Return the [X, Y] coordinate for the center point of the cell that contains the specified text.  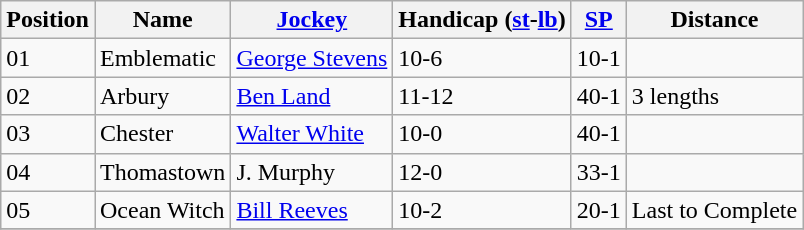
Position [48, 20]
Distance [714, 20]
Emblematic [162, 58]
04 [48, 172]
Name [162, 20]
Walter White [312, 134]
10-6 [482, 58]
Chester [162, 134]
02 [48, 96]
11-12 [482, 96]
20-1 [598, 210]
10-0 [482, 134]
10-1 [598, 58]
Ocean Witch [162, 210]
Arbury [162, 96]
05 [48, 210]
12-0 [482, 172]
George Stevens [312, 58]
10-2 [482, 210]
3 lengths [714, 96]
Last to Complete [714, 210]
SP [598, 20]
Ben Land [312, 96]
Thomastown [162, 172]
Handicap (st-lb) [482, 20]
33-1 [598, 172]
Bill Reeves [312, 210]
Jockey [312, 20]
J. Murphy [312, 172]
03 [48, 134]
01 [48, 58]
